Output the (X, Y) coordinate of the center of the cell containing the given text.  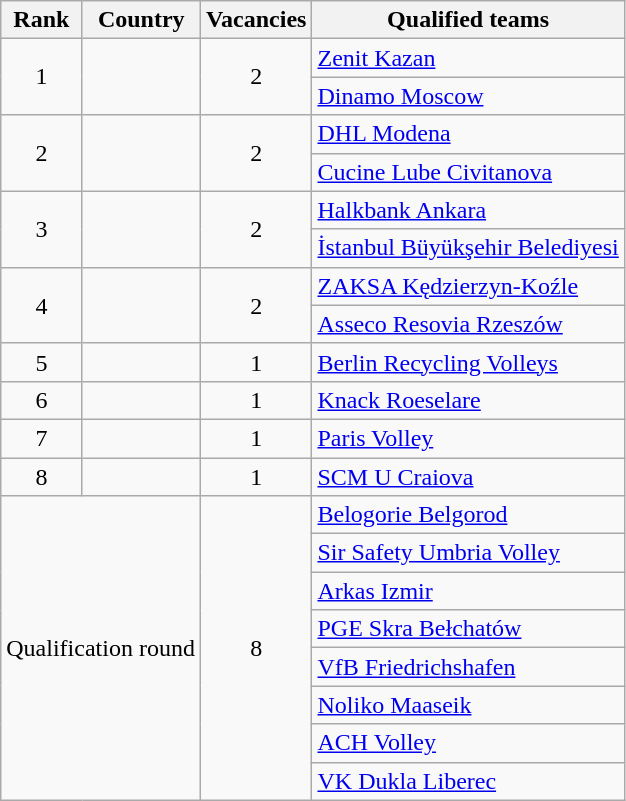
Berlin Recycling Volleys (468, 362)
Paris Volley (468, 438)
ACH Volley (468, 743)
Cucine Lube Civitanova (468, 172)
VK Dukla Liberec (468, 781)
ZAKSA Kędzierzyn-Koźle (468, 286)
Rank (42, 20)
Asseco Resovia Rzeszów (468, 324)
Vacancies (256, 20)
Sir Safety Umbria Volley (468, 553)
SCM U Craiova (468, 477)
Qualified teams (468, 20)
Knack Roeselare (468, 400)
Arkas Izmir (468, 591)
Noliko Maaseik (468, 705)
İstanbul Büyükşehir Belediyesi (468, 248)
Dinamo Moscow (468, 96)
4 (42, 305)
Zenit Kazan (468, 58)
6 (42, 400)
Country (141, 20)
Halkbank Ankara (468, 210)
PGE Skra Bełchatów (468, 629)
Qualification round (101, 648)
7 (42, 438)
5 (42, 362)
Belogorie Belgorod (468, 515)
VfB Friedrichshafen (468, 667)
3 (42, 229)
DHL Modena (468, 134)
